Output the (X, Y) coordinate of the center of the cell containing the given text.  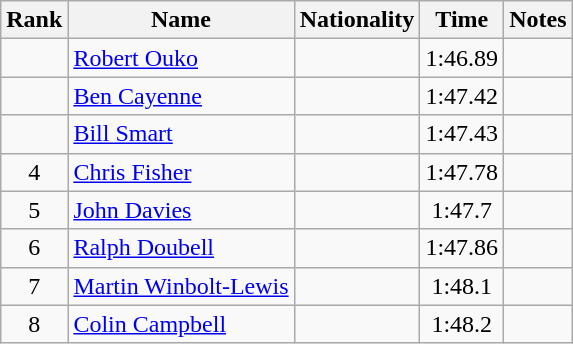
1:48.1 (462, 286)
1:47.43 (462, 134)
Ralph Doubell (181, 248)
Name (181, 20)
7 (34, 286)
John Davies (181, 210)
1:48.2 (462, 324)
Chris Fisher (181, 172)
Robert Ouko (181, 58)
Rank (34, 20)
1:47.78 (462, 172)
6 (34, 248)
Colin Campbell (181, 324)
8 (34, 324)
1:46.89 (462, 58)
Ben Cayenne (181, 96)
Time (462, 20)
Bill Smart (181, 134)
1:47.7 (462, 210)
1:47.42 (462, 96)
Notes (538, 20)
Nationality (357, 20)
1:47.86 (462, 248)
4 (34, 172)
5 (34, 210)
Martin Winbolt-Lewis (181, 286)
